Provide the [x, y] coordinate of the cell's center where the given text is located.  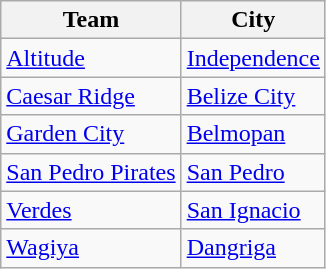
Altitude [91, 58]
Caesar Ridge [91, 96]
Dangriga [253, 248]
Independence [253, 58]
Garden City [91, 134]
Wagiya [91, 248]
Verdes [91, 210]
Team [91, 20]
Belize City [253, 96]
Belmopan [253, 134]
San Pedro Pirates [91, 172]
City [253, 20]
San Ignacio [253, 210]
San Pedro [253, 172]
